Provide the [X, Y] coordinate of the cell's center where the given text is located.  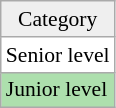
Senior level [58, 55]
Category [58, 19]
Junior level [58, 90]
